Locate the cell with the specified text and output its [X, Y] center coordinate. 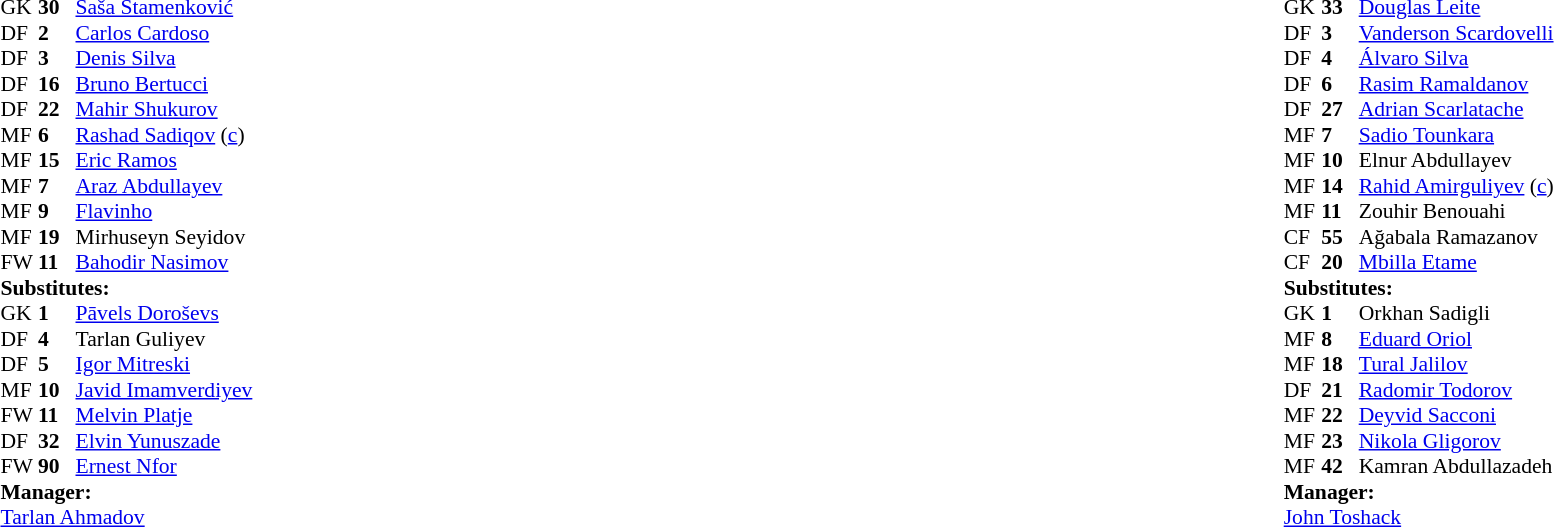
20 [1340, 263]
5 [57, 365]
Rashad Sadiqov (c) [164, 135]
Kamran Abdullazadeh [1456, 467]
Tural Jalilov [1456, 365]
Vanderson Scardovelli [1456, 33]
Mahir Shukurov [164, 109]
Tarlan Guliyev [164, 339]
Rasim Ramaldanov [1456, 84]
Melvin Platje [164, 415]
Mirhuseyn Seyidov [164, 237]
Javid Imamverdiyev [164, 390]
Elvin Yunuszade [164, 441]
Zouhir Benouahi [1456, 211]
Carlos Cardoso [164, 33]
Sadio Tounkara [1456, 135]
2 [57, 33]
Adrian Scarlatache [1456, 109]
Pāvels Doroševs [164, 313]
Rahid Amirguliyev (c) [1456, 186]
55 [1340, 237]
Radomir Todorov [1456, 390]
Flavinho [164, 211]
14 [1340, 186]
18 [1340, 365]
21 [1340, 390]
90 [57, 467]
Mbilla Etame [1456, 263]
23 [1340, 441]
Deyvid Sacconi [1456, 415]
8 [1340, 339]
Denis Silva [164, 59]
Ağabala Ramazanov [1456, 237]
Orkhan Sadigli [1456, 313]
15 [57, 161]
42 [1340, 467]
Bahodir Nasimov [164, 263]
Nikola Gligorov [1456, 441]
Eduard Oriol [1456, 339]
9 [57, 211]
Ernest Nfor [164, 467]
27 [1340, 109]
Elnur Abdullayev [1456, 161]
Eric Ramos [164, 161]
16 [57, 84]
Álvaro Silva [1456, 59]
32 [57, 441]
Bruno Bertucci [164, 84]
19 [57, 237]
Igor Mitreski [164, 365]
Araz Abdullayev [164, 186]
